Capture the cell that displays the provided text and extract its [x, y] central coordinate. 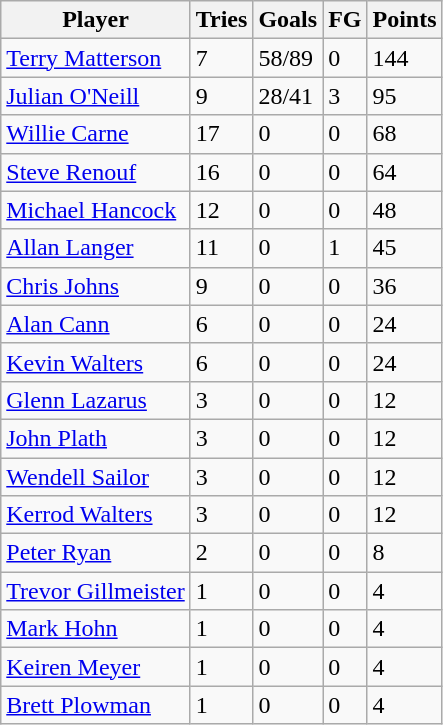
Alan Cann [96, 324]
Kerrod Walters [96, 515]
144 [404, 58]
Steve Renouf [96, 172]
John Plath [96, 438]
Player [96, 20]
64 [404, 172]
36 [404, 286]
Julian O'Neill [96, 96]
16 [222, 172]
95 [404, 96]
17 [222, 134]
Tries [222, 20]
48 [404, 210]
Brett Plowman [96, 705]
Trevor Gillmeister [96, 591]
Peter Ryan [96, 553]
Glenn Lazarus [96, 400]
Allan Langer [96, 248]
Kevin Walters [96, 362]
7 [222, 58]
58/89 [288, 58]
FG [345, 20]
Michael Hancock [96, 210]
Mark Hohn [96, 629]
Keiren Meyer [96, 667]
Chris Johns [96, 286]
68 [404, 134]
Willie Carne [96, 134]
45 [404, 248]
Terry Matterson [96, 58]
Goals [288, 20]
Points [404, 20]
2 [222, 553]
28/41 [288, 96]
Wendell Sailor [96, 477]
11 [222, 248]
8 [404, 553]
